Extract the [x, y] coordinate from the center of the cell holding the provided text.  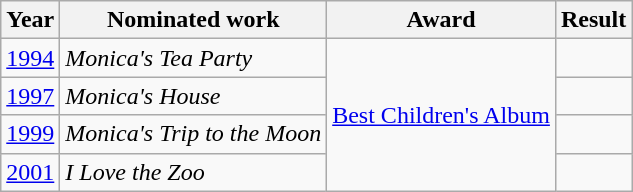
1997 [30, 96]
2001 [30, 172]
Result [593, 20]
Monica's House [194, 96]
Award [442, 20]
Nominated work [194, 20]
Best Children's Album [442, 115]
Monica's Tea Party [194, 58]
I Love the Zoo [194, 172]
1994 [30, 58]
Year [30, 20]
Monica's Trip to the Moon [194, 134]
1999 [30, 134]
